Extract the (x, y) coordinate from the center of the cell holding the provided text.  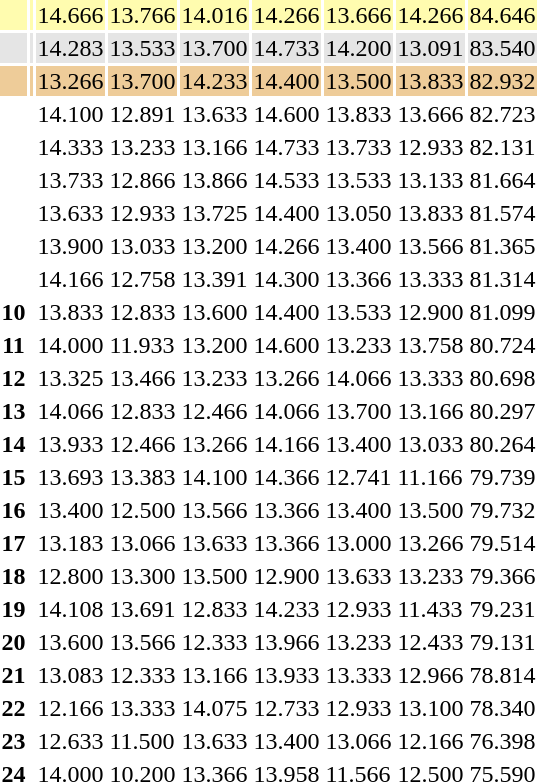
13.133 (430, 180)
13.050 (358, 213)
11 (14, 345)
12.966 (430, 675)
82.131 (502, 147)
12.758 (142, 279)
14.016 (214, 15)
79.366 (502, 576)
12 (14, 378)
13.725 (214, 213)
12.733 (286, 708)
12.866 (142, 180)
13.100 (430, 708)
14.666 (70, 15)
13.091 (430, 48)
13.083 (70, 675)
17 (14, 543)
81.365 (502, 246)
12.741 (358, 477)
14.108 (70, 609)
14.283 (70, 48)
13.900 (70, 246)
22 (14, 708)
14.300 (286, 279)
78.340 (502, 708)
11.433 (430, 609)
82.723 (502, 114)
14.533 (286, 180)
12.500 (142, 510)
81.664 (502, 180)
79.732 (502, 510)
13.391 (214, 279)
13.383 (142, 477)
13.966 (286, 642)
14.333 (70, 147)
13.466 (142, 378)
11.933 (142, 345)
21 (14, 675)
84.646 (502, 15)
14.000 (70, 345)
13 (14, 411)
13.766 (142, 15)
13.691 (142, 609)
12.891 (142, 114)
79.231 (502, 609)
20 (14, 642)
79.739 (502, 477)
13.000 (358, 543)
80.264 (502, 444)
82.932 (502, 81)
79.131 (502, 642)
10 (14, 312)
18 (14, 576)
13.758 (430, 345)
14.200 (358, 48)
23 (14, 741)
14.075 (214, 708)
81.099 (502, 312)
83.540 (502, 48)
19 (14, 609)
14.366 (286, 477)
76.398 (502, 741)
11.166 (430, 477)
16 (14, 510)
80.297 (502, 411)
12.800 (70, 576)
15 (14, 477)
13.693 (70, 477)
78.814 (502, 675)
13.183 (70, 543)
80.698 (502, 378)
11.500 (142, 741)
81.314 (502, 279)
12.633 (70, 741)
81.574 (502, 213)
13.866 (214, 180)
79.514 (502, 543)
14 (14, 444)
80.724 (502, 345)
13.325 (70, 378)
12.433 (430, 642)
13.300 (142, 576)
